From the cell containing the given text, extract its center point as [x, y] coordinate. 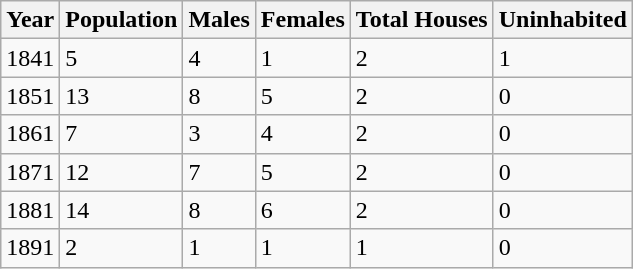
6 [302, 210]
14 [122, 210]
1861 [30, 134]
Population [122, 20]
1891 [30, 248]
Males [219, 20]
13 [122, 96]
1851 [30, 96]
Total Houses [422, 20]
Year [30, 20]
12 [122, 172]
Females [302, 20]
3 [219, 134]
1841 [30, 58]
1881 [30, 210]
1871 [30, 172]
Uninhabited [562, 20]
